Provide the [x, y] coordinate of the cell's center where the given text is located.  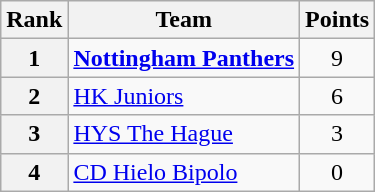
Rank [34, 20]
HYS The Hague [184, 134]
1 [34, 58]
Points [338, 20]
Nottingham Panthers [184, 58]
4 [34, 172]
0 [338, 172]
CD Hielo Bipolo [184, 172]
Team [184, 20]
6 [338, 96]
HK Juniors [184, 96]
9 [338, 58]
2 [34, 96]
